Search for the cell housing the specified text and yield its (X, Y) center coordinate. 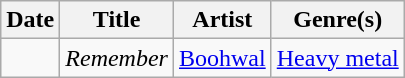
Date (30, 20)
Artist (222, 20)
Remember (117, 58)
Heavy metal (338, 58)
Boohwal (222, 58)
Title (117, 20)
Genre(s) (338, 20)
